Identify which cell holds the provided text, then report its (x, y) central coordinate. 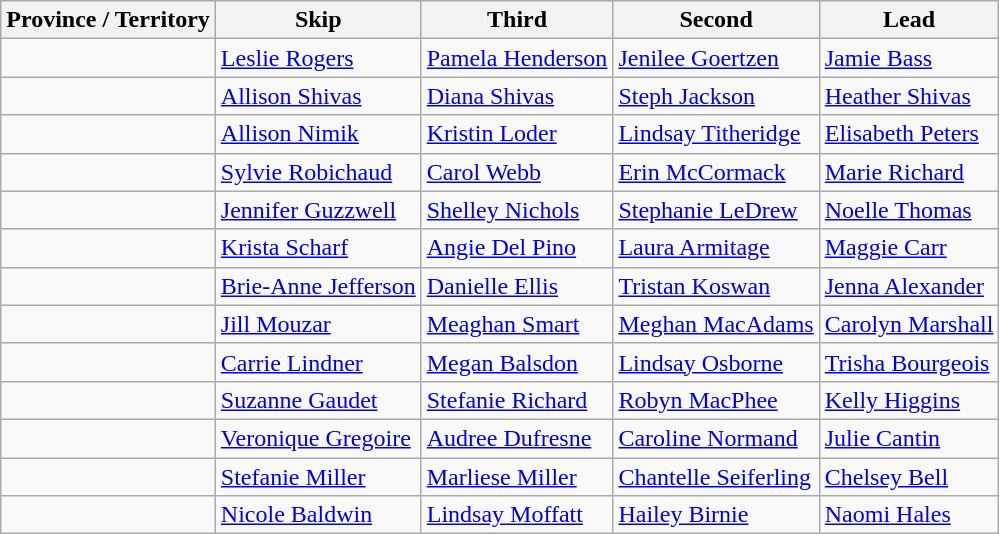
Pamela Henderson (517, 58)
Robyn MacPhee (716, 400)
Marie Richard (909, 172)
Carrie Lindner (318, 362)
Suzanne Gaudet (318, 400)
Jill Mouzar (318, 324)
Lindsay Titheridge (716, 134)
Heather Shivas (909, 96)
Erin McCormack (716, 172)
Stefanie Richard (517, 400)
Jamie Bass (909, 58)
Tristan Koswan (716, 286)
Skip (318, 20)
Kristin Loder (517, 134)
Leslie Rogers (318, 58)
Elisabeth Peters (909, 134)
Allison Shivas (318, 96)
Chantelle Seiferling (716, 477)
Naomi Hales (909, 515)
Kelly Higgins (909, 400)
Stephanie LeDrew (716, 210)
Julie Cantin (909, 438)
Sylvie Robichaud (318, 172)
Meghan MacAdams (716, 324)
Trisha Bourgeois (909, 362)
Steph Jackson (716, 96)
Jenilee Goertzen (716, 58)
Second (716, 20)
Lindsay Osborne (716, 362)
Nicole Baldwin (318, 515)
Chelsey Bell (909, 477)
Maggie Carr (909, 248)
Caroline Normand (716, 438)
Audree Dufresne (517, 438)
Meaghan Smart (517, 324)
Lead (909, 20)
Stefanie Miller (318, 477)
Marliese Miller (517, 477)
Jenna Alexander (909, 286)
Danielle Ellis (517, 286)
Shelley Nichols (517, 210)
Hailey Birnie (716, 515)
Province / Territory (108, 20)
Carol Webb (517, 172)
Third (517, 20)
Jennifer Guzzwell (318, 210)
Lindsay Moffatt (517, 515)
Allison Nimik (318, 134)
Angie Del Pino (517, 248)
Megan Balsdon (517, 362)
Brie-Anne Jefferson (318, 286)
Laura Armitage (716, 248)
Veronique Gregoire (318, 438)
Noelle Thomas (909, 210)
Carolyn Marshall (909, 324)
Krista Scharf (318, 248)
Diana Shivas (517, 96)
